Pinpoint the cell where the given text exists, returning its (x, y) midpoint coordinate. 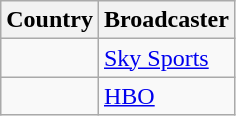
Country (50, 20)
Broadcaster (166, 20)
HBO (166, 96)
Sky Sports (166, 58)
